From the cell containing the given text, extract its center point as [x, y] coordinate. 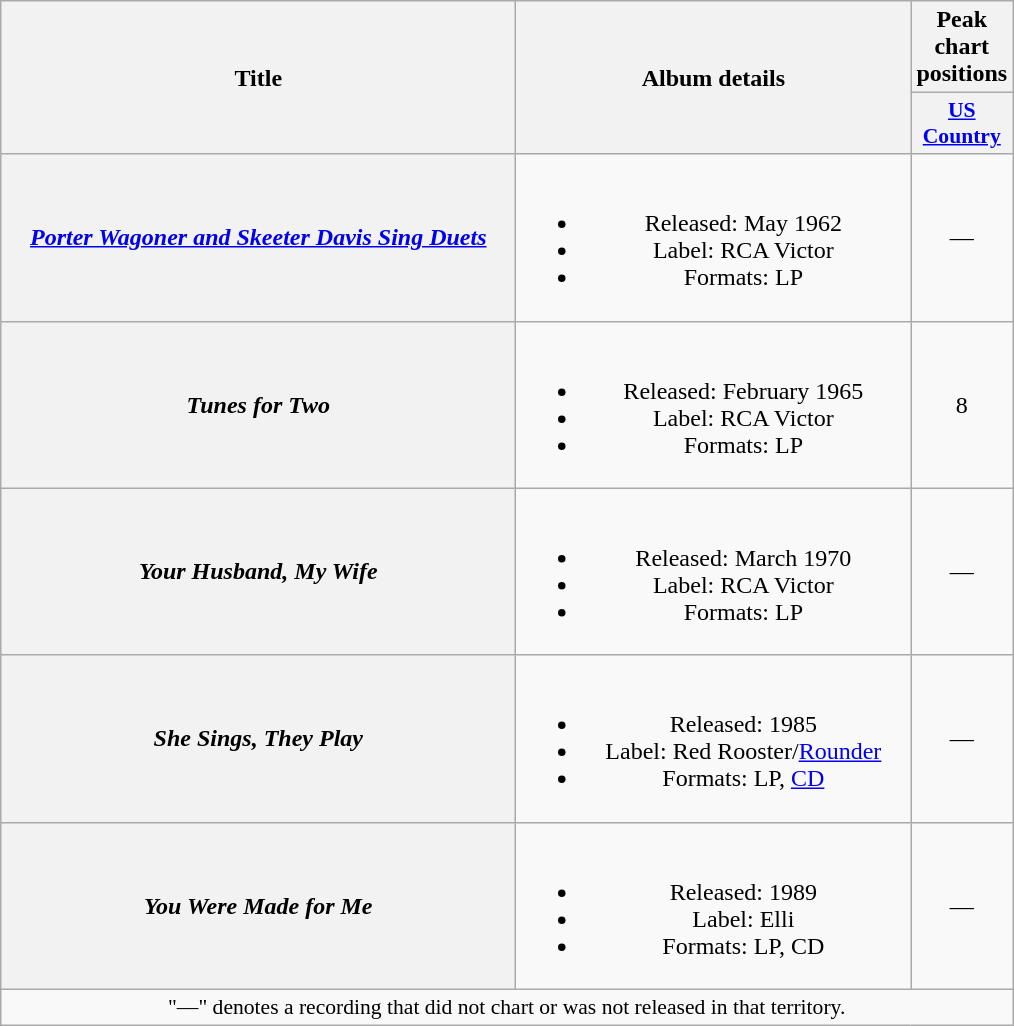
You Were Made for Me [258, 906]
Porter Wagoner and Skeeter Davis Sing Duets [258, 238]
USCountry [962, 124]
8 [962, 404]
She Sings, They Play [258, 738]
Peakchartpositions [962, 47]
Tunes for Two [258, 404]
Released: 1985Label: Red Rooster/RounderFormats: LP, CD [714, 738]
Released: February 1965Label: RCA VictorFormats: LP [714, 404]
Released: March 1970Label: RCA VictorFormats: LP [714, 572]
Released: May 1962Label: RCA VictorFormats: LP [714, 238]
Album details [714, 78]
Released: 1989Label: ElliFormats: LP, CD [714, 906]
Title [258, 78]
"—" denotes a recording that did not chart or was not released in that territory. [507, 1007]
Your Husband, My Wife [258, 572]
